Capture the cell that displays the provided text and extract its [X, Y] central coordinate. 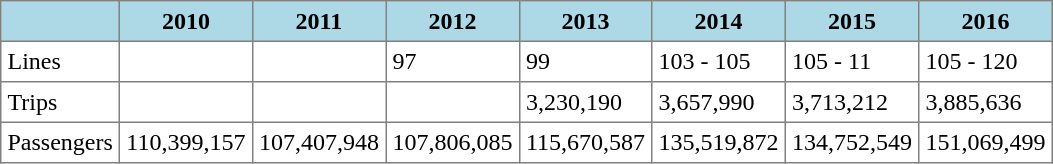
2012 [453, 21]
97 [453, 61]
103 - 105 [719, 61]
151,069,499 [986, 142]
Passengers [60, 142]
2016 [986, 21]
Lines [60, 61]
107,806,085 [453, 142]
105 - 11 [852, 61]
134,752,549 [852, 142]
99 [586, 61]
2010 [186, 21]
110,399,157 [186, 142]
3,713,212 [852, 102]
2014 [719, 21]
3,885,636 [986, 102]
115,670,587 [586, 142]
2011 [319, 21]
2013 [586, 21]
105 - 120 [986, 61]
3,657,990 [719, 102]
3,230,190 [586, 102]
Trips [60, 102]
2015 [852, 21]
107,407,948 [319, 142]
135,519,872 [719, 142]
